Extract the [X, Y] coordinate from the center of the cell holding the provided text.  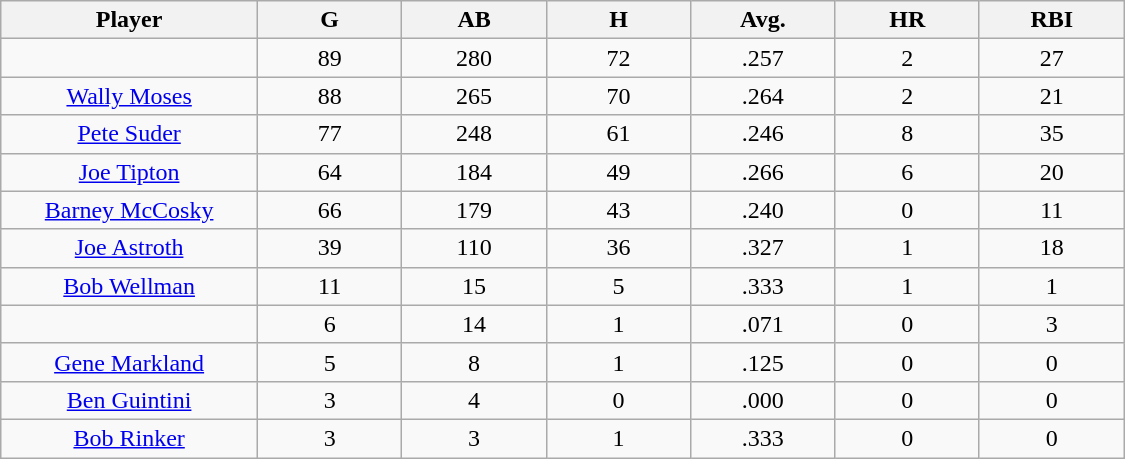
.246 [763, 134]
265 [474, 96]
77 [329, 134]
72 [618, 58]
Joe Tipton [130, 172]
G [329, 20]
.257 [763, 58]
110 [474, 248]
61 [618, 134]
70 [618, 96]
36 [618, 248]
.240 [763, 210]
89 [329, 58]
184 [474, 172]
.266 [763, 172]
20 [1052, 172]
Bob Wellman [130, 286]
248 [474, 134]
179 [474, 210]
21 [1052, 96]
280 [474, 58]
.125 [763, 362]
.327 [763, 248]
64 [329, 172]
43 [618, 210]
15 [474, 286]
4 [474, 400]
49 [618, 172]
66 [329, 210]
RBI [1052, 20]
39 [329, 248]
H [618, 20]
AB [474, 20]
Barney McCosky [130, 210]
Bob Rinker [130, 438]
18 [1052, 248]
27 [1052, 58]
Ben Guintini [130, 400]
Avg. [763, 20]
Gene Markland [130, 362]
Wally Moses [130, 96]
14 [474, 324]
.000 [763, 400]
.071 [763, 324]
Pete Suder [130, 134]
Player [130, 20]
88 [329, 96]
HR [907, 20]
35 [1052, 134]
Joe Astroth [130, 248]
.264 [763, 96]
